From the cell containing the given text, extract its center point as [X, Y] coordinate. 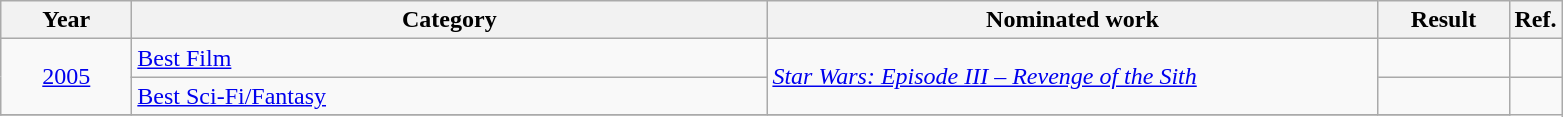
Star Wars: Episode III – Revenge of the Sith [1072, 77]
Category [450, 20]
Year [66, 20]
Best Sci-Fi/Fantasy [450, 96]
Ref. [1536, 20]
Result [1444, 20]
Best Film [450, 58]
Nominated work [1072, 20]
2005 [66, 77]
